Detect which cell encompasses the target text, then output its (x, y) center coordinate. 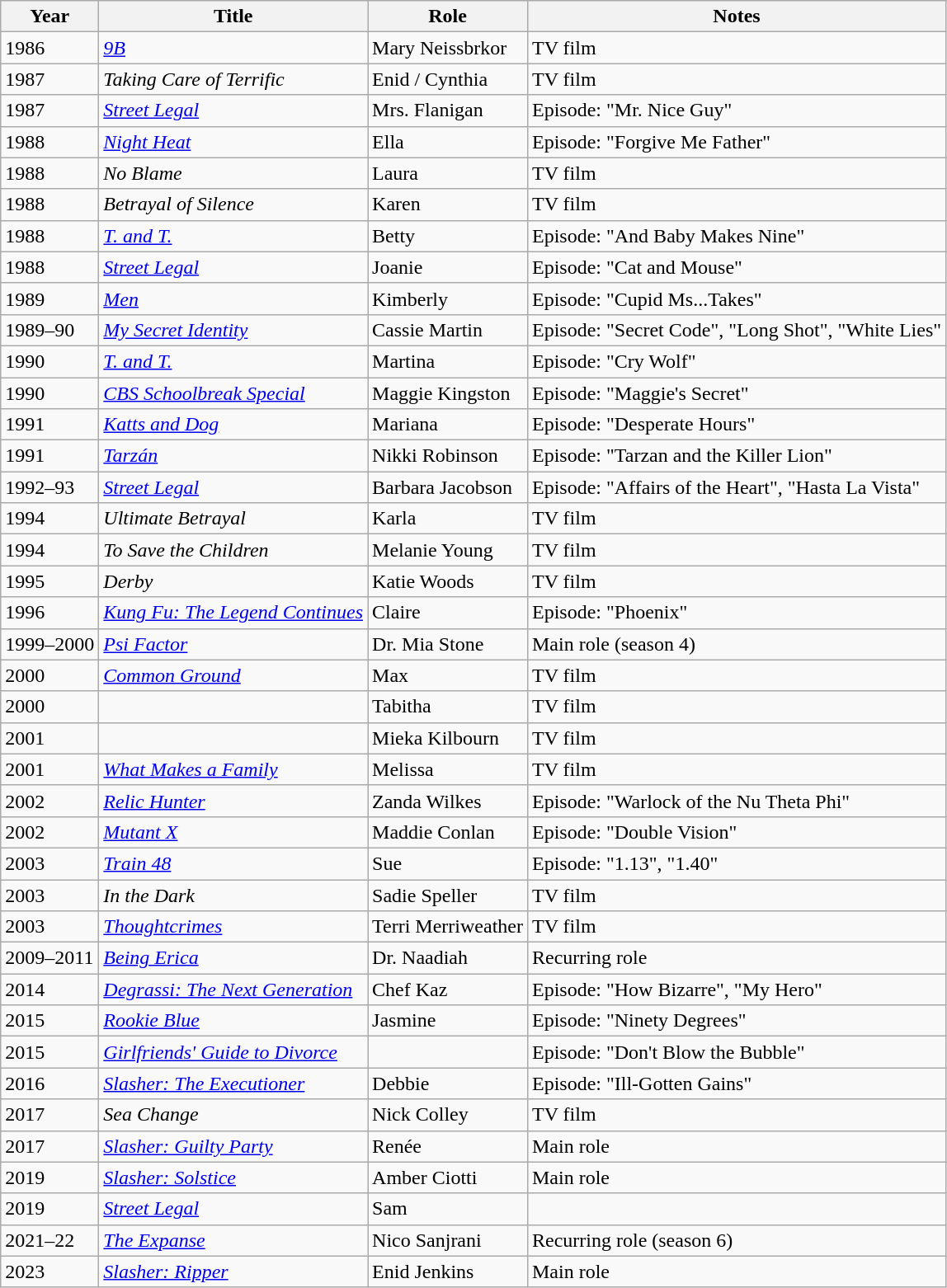
The Expanse (233, 1240)
Mariana (448, 425)
Episode: "Ill-Gotten Gains" (736, 1084)
Sam (448, 1209)
Kung Fu: The Legend Continues (233, 613)
Recurring role (736, 958)
Jasmine (448, 1021)
Episode: "Affairs of the Heart", "Hasta La Vista" (736, 487)
Episode: "Phoenix" (736, 613)
2023 (49, 1272)
Men (233, 298)
Episode: "Don't Blow the Bubble" (736, 1052)
Sea Change (233, 1115)
Relic Hunter (233, 801)
Slasher: The Executioner (233, 1084)
Melissa (448, 769)
Amber Ciotti (448, 1178)
Kimberly (448, 298)
Martina (448, 361)
Dr. Mia Stone (448, 644)
Main role (season 4) (736, 644)
1999–2000 (49, 644)
Night Heat (233, 142)
Tarzán (233, 456)
Degrassi: The Next Generation (233, 990)
Episode: "Maggie's Secret" (736, 393)
Thoughtcrimes (233, 927)
In the Dark (233, 895)
2021–22 (49, 1240)
Episode: "Double Vision" (736, 832)
Episode: "Desperate Hours" (736, 425)
Tabitha (448, 707)
Betty (448, 236)
Common Ground (233, 675)
Episode: "Cupid Ms...Takes" (736, 298)
Ultimate Betrayal (233, 519)
Katie Woods (448, 581)
Role (448, 16)
Episode: "Secret Code", "Long Shot", "White Lies" (736, 330)
Being Erica (233, 958)
Year (49, 16)
Episode: "And Baby Makes Nine" (736, 236)
Title (233, 16)
Episode: "How Bizarre", "My Hero" (736, 990)
Cassie Martin (448, 330)
Derby (233, 581)
To Save the Children (233, 550)
Maddie Conlan (448, 832)
1996 (49, 613)
Enid Jenkins (448, 1272)
1989 (49, 298)
Barbara Jacobson (448, 487)
Karen (448, 204)
Zanda Wilkes (448, 801)
Nikki Robinson (448, 456)
Sadie Speller (448, 895)
Episode: "Mr. Nice Guy" (736, 110)
Melanie Young (448, 550)
2014 (49, 990)
Mieka Kilbourn (448, 738)
Mary Neissbrkor (448, 48)
Laura (448, 173)
Max (448, 675)
Rookie Blue (233, 1021)
Slasher: Ripper (233, 1272)
Ella (448, 142)
Debbie (448, 1084)
2009–2011 (49, 958)
Episode: "1.13", "1.40" (736, 863)
Renée (448, 1146)
Nick Colley (448, 1115)
Recurring role (season 6) (736, 1240)
Slasher: Guilty Party (233, 1146)
Enid / Cynthia (448, 79)
1989–90 (49, 330)
Maggie Kingston (448, 393)
Episode: "Warlock of the Nu Theta Phi" (736, 801)
Claire (448, 613)
Chef Kaz (448, 990)
Psi Factor (233, 644)
Train 48 (233, 863)
1995 (49, 581)
CBS Schoolbreak Special (233, 393)
Episode: "Cat and Mouse" (736, 267)
Mrs. Flanigan (448, 110)
9B (233, 48)
1992–93 (49, 487)
Taking Care of Terrific (233, 79)
Episode: "Cry Wolf" (736, 361)
Girlfriends' Guide to Divorce (233, 1052)
Sue (448, 863)
Notes (736, 16)
Karla (448, 519)
No Blame (233, 173)
What Makes a Family (233, 769)
Joanie (448, 267)
Mutant X (233, 832)
Katts and Dog (233, 425)
Nico Sanjrani (448, 1240)
Terri Merriweather (448, 927)
My Secret Identity (233, 330)
Episode: "Forgive Me Father" (736, 142)
Episode: "Ninety Degrees" (736, 1021)
2016 (49, 1084)
Betrayal of Silence (233, 204)
1986 (49, 48)
Slasher: Solstice (233, 1178)
Episode: "Tarzan and the Killer Lion" (736, 456)
Dr. Naadiah (448, 958)
